Pinpoint the cell where the given text exists, returning its [X, Y] midpoint coordinate. 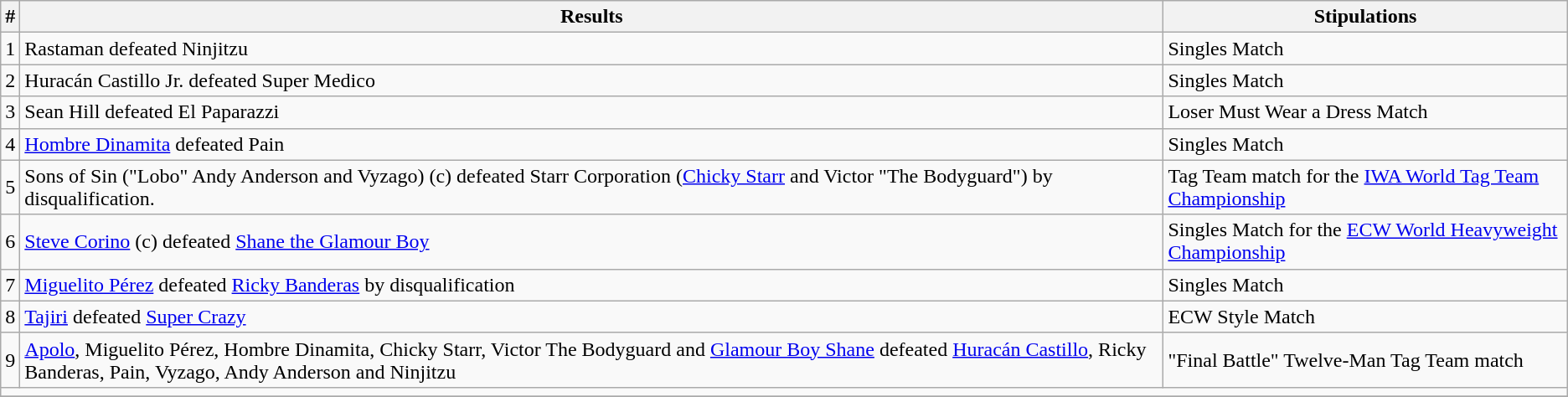
5 [10, 188]
Hombre Dinamita defeated Pain [591, 144]
Tajiri defeated Super Crazy [591, 317]
7 [10, 285]
1 [10, 49]
Stipulations [1365, 17]
Miguelito Pérez defeated Ricky Banderas by disqualification [591, 285]
Singles Match for the ECW World Heavyweight Championship [1365, 241]
Sean Hill defeated El Paparazzi [591, 112]
Rastaman defeated Ninjitzu [591, 49]
3 [10, 112]
8 [10, 317]
Sons of Sin ("Lobo" Andy Anderson and Vyzago) (c) defeated Starr Corporation (Chicky Starr and Victor "The Bodyguard") by disqualification. [591, 188]
4 [10, 144]
Loser Must Wear a Dress Match [1365, 112]
Tag Team match for the IWA World Tag Team Championship [1365, 188]
Steve Corino (c) defeated Shane the Glamour Boy [591, 241]
9 [10, 360]
Results [591, 17]
6 [10, 241]
Huracán Castillo Jr. defeated Super Medico [591, 80]
"Final Battle" Twelve-Man Tag Team match [1365, 360]
2 [10, 80]
ECW Style Match [1365, 317]
# [10, 17]
